Extract the [X, Y] coordinate from the center of the cell holding the provided text.  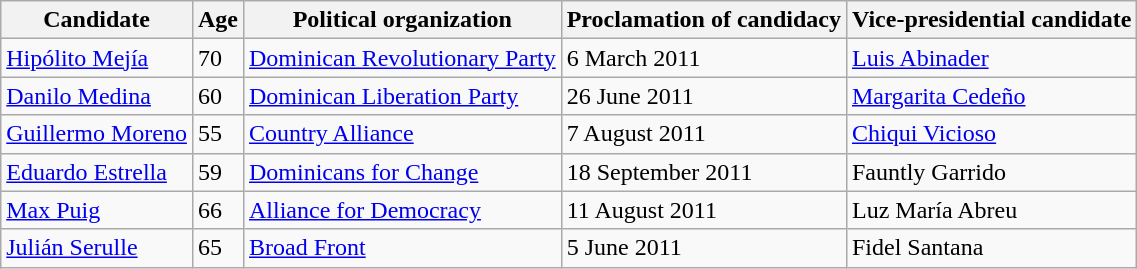
Political organization [402, 20]
18 September 2011 [704, 172]
5 June 2011 [704, 248]
Dominican Revolutionary Party [402, 58]
Eduardo Estrella [97, 172]
Luis Abinader [991, 58]
Guillermo Moreno [97, 134]
Country Alliance [402, 134]
Alliance for Democracy [402, 210]
Chiqui Vicioso [991, 134]
Vice-presidential candidate [991, 20]
Julián Serulle [97, 248]
Candidate [97, 20]
70 [218, 58]
Fauntly Garrido [991, 172]
55 [218, 134]
59 [218, 172]
Max Puig [97, 210]
Age [218, 20]
7 August 2011 [704, 134]
Luz María Abreu [991, 210]
Fidel Santana [991, 248]
Danilo Medina [97, 96]
26 June 2011 [704, 96]
6 March 2011 [704, 58]
Margarita Cedeño [991, 96]
Broad Front [402, 248]
Dominicans for Change [402, 172]
Dominican Liberation Party [402, 96]
Hipólito Mejía [97, 58]
Proclamation of candidacy [704, 20]
11 August 2011 [704, 210]
66 [218, 210]
60 [218, 96]
65 [218, 248]
